Return (X, Y) of the center of cell containing provided text 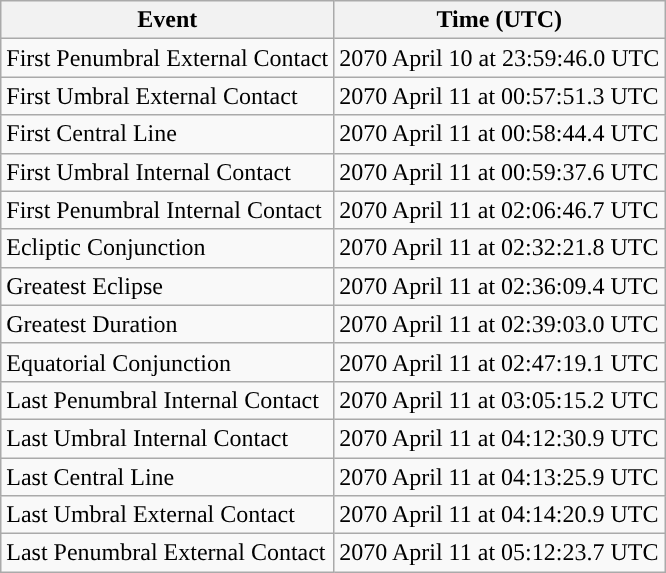
2070 April 11 at 02:47:19.1 UTC (500, 362)
2070 April 11 at 00:59:37.6 UTC (500, 172)
Last Umbral External Contact (168, 515)
2070 April 11 at 00:57:51.3 UTC (500, 96)
2070 April 11 at 00:58:44.4 UTC (500, 134)
Greatest Duration (168, 324)
Last Umbral Internal Contact (168, 438)
Ecliptic Conjunction (168, 248)
2070 April 11 at 02:36:09.4 UTC (500, 286)
2070 April 11 at 04:12:30.9 UTC (500, 438)
2070 April 10 at 23:59:46.0 UTC (500, 58)
Last Central Line (168, 477)
Greatest Eclipse (168, 286)
First Umbral Internal Contact (168, 172)
Equatorial Conjunction (168, 362)
2070 April 11 at 03:05:15.2 UTC (500, 400)
2070 April 11 at 04:13:25.9 UTC (500, 477)
First Umbral External Contact (168, 96)
Last Penumbral External Contact (168, 553)
Event (168, 20)
Time (UTC) (500, 20)
2070 April 11 at 05:12:23.7 UTC (500, 553)
First Penumbral Internal Contact (168, 210)
2070 April 11 at 02:06:46.7 UTC (500, 210)
First Penumbral External Contact (168, 58)
2070 April 11 at 02:39:03.0 UTC (500, 324)
2070 April 11 at 04:14:20.9 UTC (500, 515)
Last Penumbral Internal Contact (168, 400)
2070 April 11 at 02:32:21.8 UTC (500, 248)
First Central Line (168, 134)
